Provide the (X, Y) coordinate of the cell's center where the given text is located.  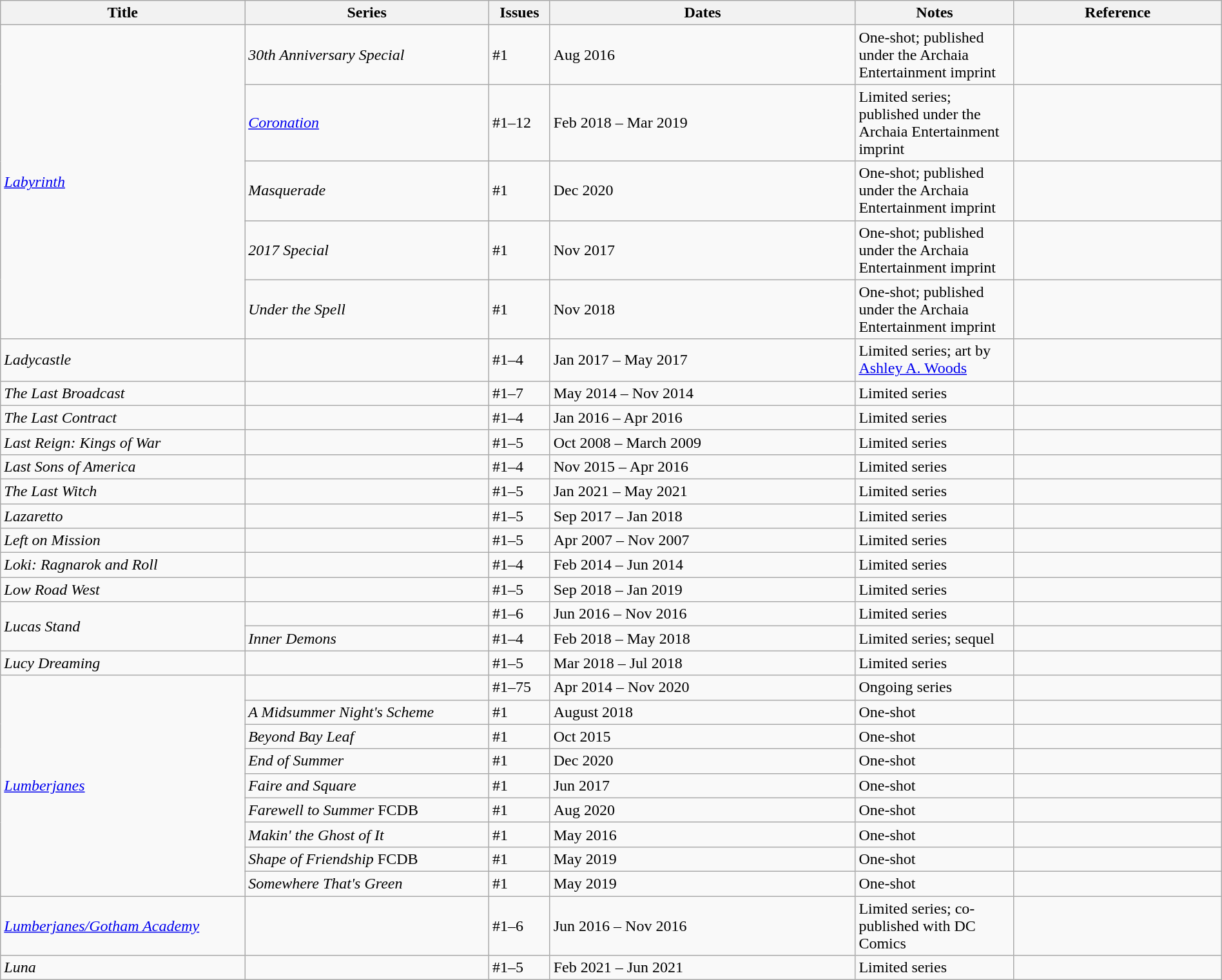
Faire and Square (367, 785)
Feb 2021 – Jun 2021 (703, 968)
Makin' the Ghost of It (367, 834)
Beyond Bay Leaf (367, 736)
Coronation (367, 122)
Ladycastle (122, 360)
Limited series; published under the Archaia Entertainment imprint (935, 122)
Limited series; co-published with DC Comics (935, 925)
Aug 2020 (703, 810)
Lumberjanes (122, 786)
Nov 2017 (703, 250)
Masquerade (367, 191)
Limited series; sequel (935, 639)
Under the Spell (367, 309)
Lucy Dreaming (122, 663)
Oct 2008 – March 2009 (703, 442)
May 2016 (703, 834)
Series (367, 13)
Low Road West (122, 590)
Oct 2015 (703, 736)
Reference (1118, 13)
Notes (935, 13)
The Last Witch (122, 491)
Left on Mission (122, 541)
Nov 2015 – Apr 2016 (703, 466)
Feb 2014 – Jun 2014 (703, 565)
Luna (122, 968)
Somewhere That's Green (367, 883)
Apr 2014 – Nov 2020 (703, 687)
Mar 2018 – Jul 2018 (703, 663)
#1–75 (519, 687)
2017 Special (367, 250)
Sep 2018 – Jan 2019 (703, 590)
Jan 2016 – Apr 2016 (703, 418)
Shape of Friendship FCDB (367, 859)
Feb 2018 – Mar 2019 (703, 122)
Last Reign: Kings of War (122, 442)
August 2018 (703, 712)
Labyrinth (122, 182)
Apr 2007 – Nov 2007 (703, 541)
Dates (703, 13)
A Midsummer Night's Scheme (367, 712)
Jan 2021 – May 2021 (703, 491)
End of Summer (367, 761)
Limited series; art by Ashley A. Woods (935, 360)
Loki: Ragnarok and Roll (122, 565)
#1–12 (519, 122)
Sep 2017 – Jan 2018 (703, 516)
The Last Broadcast (122, 393)
The Last Contract (122, 418)
Lucas Stand (122, 626)
Aug 2016 (703, 55)
30th Anniversary Special (367, 55)
Jan 2017 – May 2017 (703, 360)
Farewell to Summer FCDB (367, 810)
Lazaretto (122, 516)
Feb 2018 – May 2018 (703, 639)
Lumberjanes/Gotham Academy (122, 925)
Jun 2017 (703, 785)
Last Sons of America (122, 466)
Nov 2018 (703, 309)
Ongoing series (935, 687)
Title (122, 13)
Issues (519, 13)
Inner Demons (367, 639)
#1–7 (519, 393)
May 2014 – Nov 2014 (703, 393)
